Return (x, y) of the center of cell containing provided text 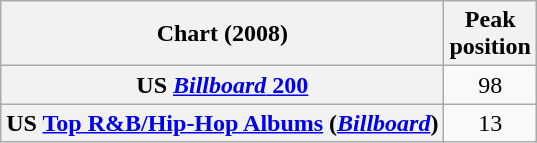
Peak position (490, 34)
US Top R&B/Hip-Hop Albums (Billboard) (222, 123)
US Billboard 200 (222, 85)
13 (490, 123)
98 (490, 85)
Chart (2008) (222, 34)
